Search for the cell housing the specified text and yield its (X, Y) center coordinate. 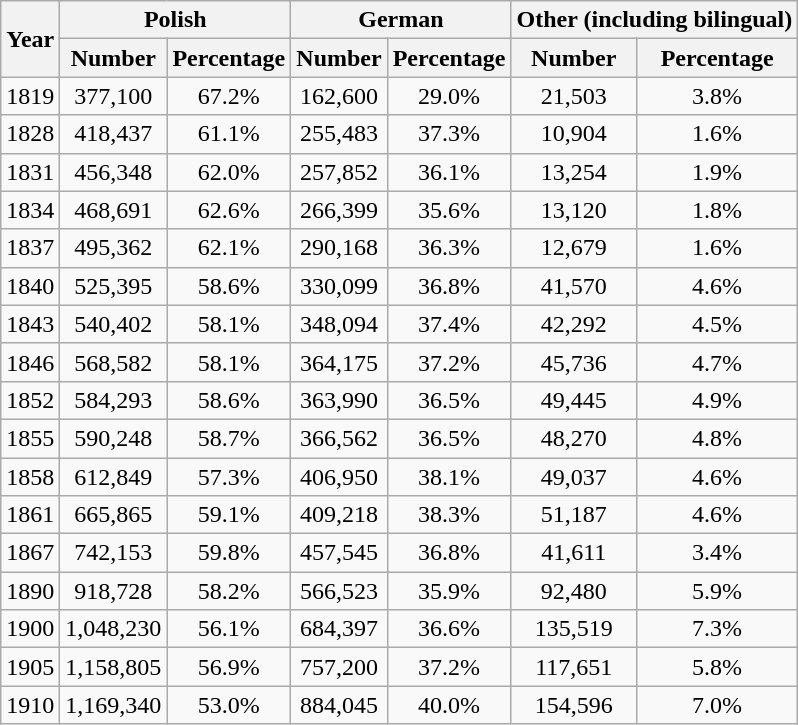
1855 (30, 438)
1852 (30, 400)
1,158,805 (114, 667)
135,519 (574, 629)
3.8% (716, 96)
Year (30, 39)
495,362 (114, 248)
1.9% (716, 172)
48,270 (574, 438)
377,100 (114, 96)
40.0% (449, 705)
918,728 (114, 591)
1843 (30, 324)
38.3% (449, 515)
62.0% (229, 172)
57.3% (229, 477)
58.7% (229, 438)
1890 (30, 591)
61.1% (229, 134)
884,045 (339, 705)
290,168 (339, 248)
4.9% (716, 400)
10,904 (574, 134)
566,523 (339, 591)
525,395 (114, 286)
5.8% (716, 667)
1,048,230 (114, 629)
456,348 (114, 172)
1819 (30, 96)
51,187 (574, 515)
59.1% (229, 515)
13,254 (574, 172)
363,990 (339, 400)
4.8% (716, 438)
257,852 (339, 172)
35.6% (449, 210)
29.0% (449, 96)
62.1% (229, 248)
38.1% (449, 477)
12,679 (574, 248)
366,562 (339, 438)
62.6% (229, 210)
41,611 (574, 553)
266,399 (339, 210)
1861 (30, 515)
41,570 (574, 286)
409,218 (339, 515)
612,849 (114, 477)
49,445 (574, 400)
1867 (30, 553)
92,480 (574, 591)
364,175 (339, 362)
36.1% (449, 172)
665,865 (114, 515)
742,153 (114, 553)
117,651 (574, 667)
7.0% (716, 705)
35.9% (449, 591)
21,503 (574, 96)
45,736 (574, 362)
590,248 (114, 438)
584,293 (114, 400)
1837 (30, 248)
1840 (30, 286)
Polish (176, 20)
53.0% (229, 705)
684,397 (339, 629)
468,691 (114, 210)
540,402 (114, 324)
56.1% (229, 629)
757,200 (339, 667)
42,292 (574, 324)
1846 (30, 362)
13,120 (574, 210)
162,600 (339, 96)
36.6% (449, 629)
36.3% (449, 248)
58.2% (229, 591)
154,596 (574, 705)
Other (including bilingual) (654, 20)
German (401, 20)
4.7% (716, 362)
406,950 (339, 477)
4.5% (716, 324)
418,437 (114, 134)
1905 (30, 667)
56.9% (229, 667)
1831 (30, 172)
7.3% (716, 629)
255,483 (339, 134)
37.4% (449, 324)
348,094 (339, 324)
568,582 (114, 362)
5.9% (716, 591)
1828 (30, 134)
67.2% (229, 96)
1,169,340 (114, 705)
37.3% (449, 134)
49,037 (574, 477)
1900 (30, 629)
1858 (30, 477)
1.8% (716, 210)
330,099 (339, 286)
1834 (30, 210)
457,545 (339, 553)
3.4% (716, 553)
59.8% (229, 553)
1910 (30, 705)
